Search for the cell housing the specified text and yield its [x, y] center coordinate. 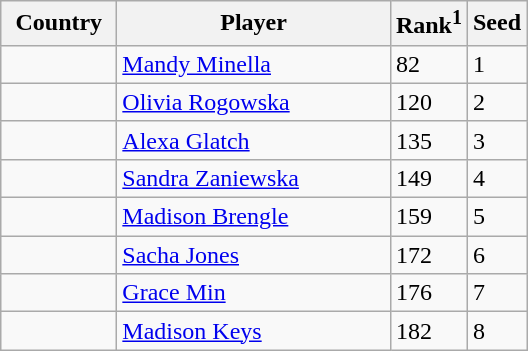
3 [496, 140]
Seed [496, 24]
Madison Keys [254, 331]
Rank1 [428, 24]
Madison Brengle [254, 217]
176 [428, 293]
Country [59, 24]
Player [254, 24]
Alexa Glatch [254, 140]
Sacha Jones [254, 255]
Grace Min [254, 293]
Olivia Rogowska [254, 102]
4 [496, 178]
7 [496, 293]
2 [496, 102]
Sandra Zaniewska [254, 178]
149 [428, 178]
1 [496, 64]
120 [428, 102]
82 [428, 64]
172 [428, 255]
182 [428, 331]
8 [496, 331]
5 [496, 217]
Mandy Minella [254, 64]
159 [428, 217]
6 [496, 255]
135 [428, 140]
